Provide the (x, y) coordinate of the cell's center where the given text is located.  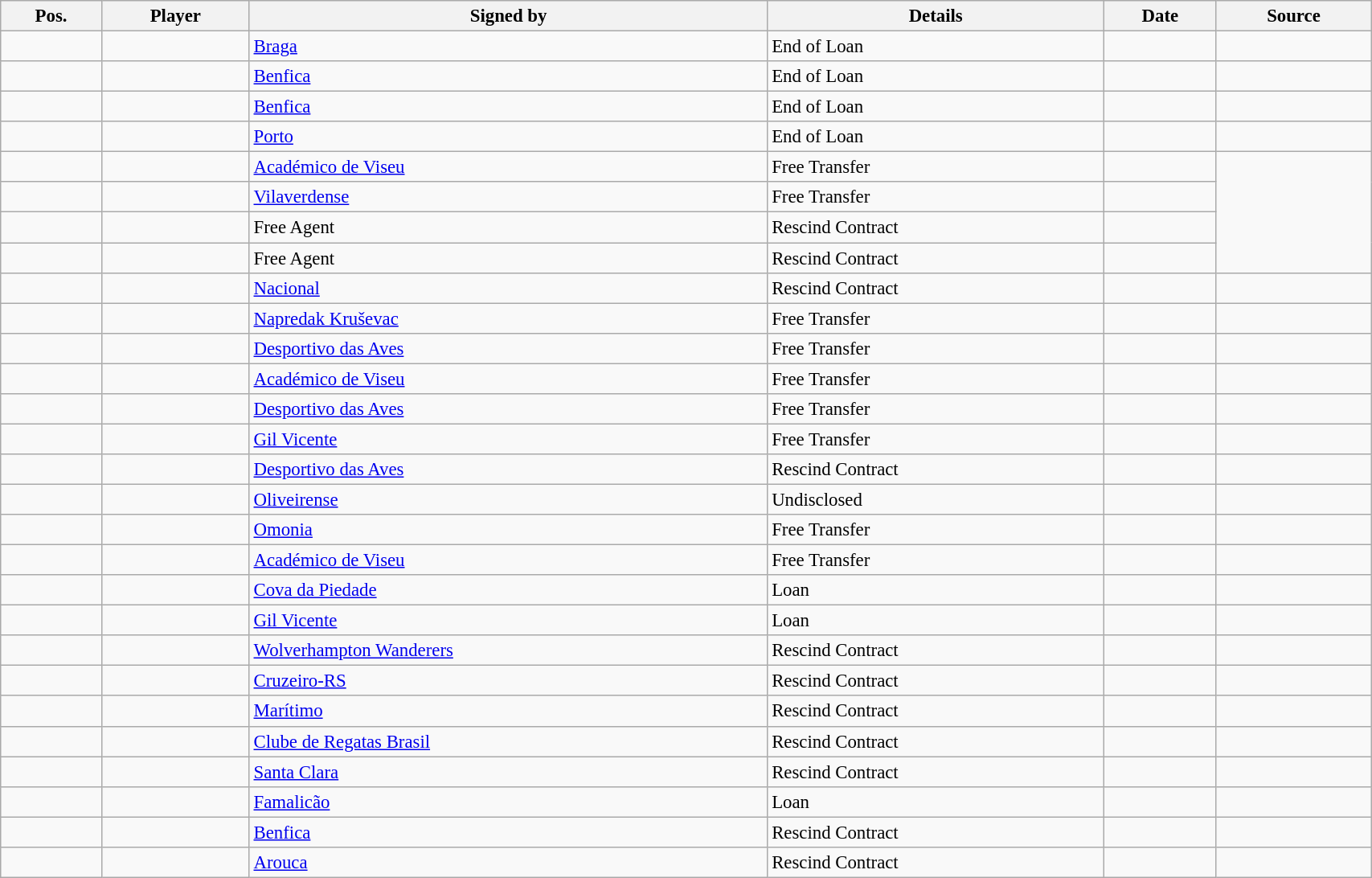
Undisclosed (936, 499)
Wolverhampton Wanderers (508, 650)
Cova da Piedade (508, 590)
Player (175, 16)
Nacional (508, 288)
Napredak Kruševac (508, 318)
Omonia (508, 530)
Signed by (508, 16)
Cruzeiro-RS (508, 681)
Details (936, 16)
Famalicão (508, 802)
Clube de Regatas Brasil (508, 741)
Arouca (508, 863)
Date (1160, 16)
Oliveirense (508, 499)
Braga (508, 47)
Vilaverdense (508, 197)
Marítimo (508, 712)
Pos. (51, 16)
Source (1293, 16)
Porto (508, 137)
Santa Clara (508, 772)
